Return (x, y) of the center of cell containing provided text 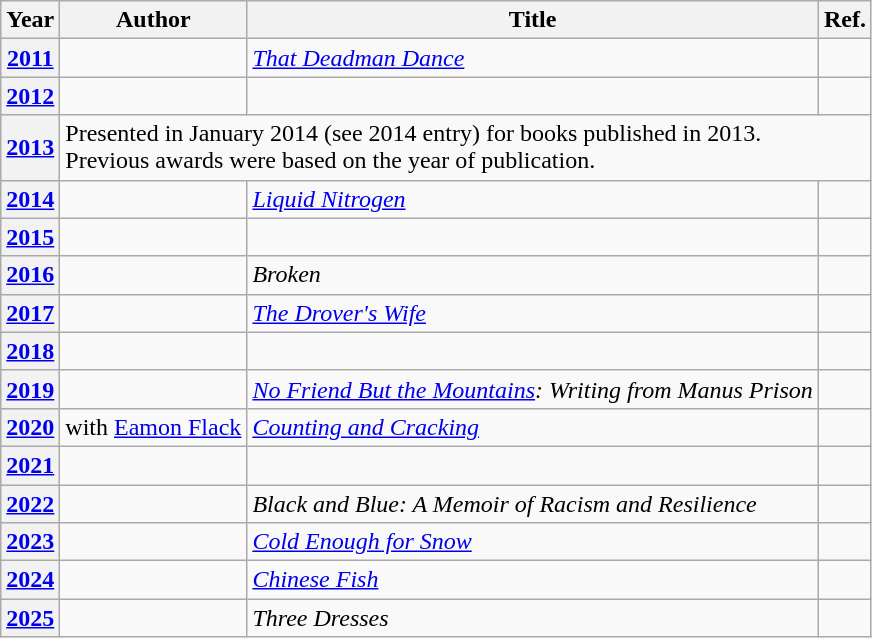
Three Dresses (533, 618)
2017 (30, 313)
2014 (30, 199)
2020 (30, 427)
2013 (30, 148)
Chinese Fish (533, 580)
2023 (30, 542)
Title (533, 20)
2018 (30, 351)
2019 (30, 389)
Author (154, 20)
2011 (30, 58)
2024 (30, 580)
Cold Enough for Snow (533, 542)
2025 (30, 618)
Year (30, 20)
The Drover's Wife (533, 313)
That Deadman Dance (533, 58)
Black and Blue: A Memoir of Racism and Resilience (533, 503)
2012 (30, 96)
with Eamon Flack (154, 427)
2022 (30, 503)
2021 (30, 465)
Liquid Nitrogen (533, 199)
Counting and Cracking (533, 427)
No Friend But the Mountains: Writing from Manus Prison (533, 389)
2015 (30, 237)
Presented in January 2014 (see 2014 entry) for books published in 2013.Previous awards were based on the year of publication. (466, 148)
2016 (30, 275)
Ref. (844, 20)
Broken (533, 275)
